Return [x, y] of the center of cell containing provided text 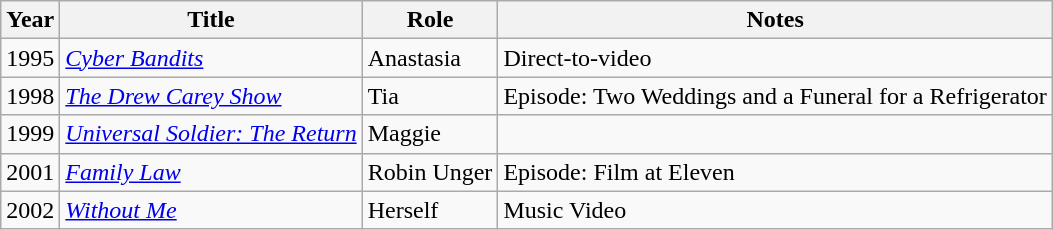
The Drew Carey Show [211, 96]
1995 [30, 58]
Without Me [211, 210]
Herself [430, 210]
Direct-to-video [775, 58]
Role [430, 20]
Title [211, 20]
Year [30, 20]
Maggie [430, 134]
2002 [30, 210]
Cyber Bandits [211, 58]
Episode: Film at Eleven [775, 172]
Anastasia [430, 58]
Notes [775, 20]
2001 [30, 172]
Episode: Two Weddings and a Funeral for a Refrigerator [775, 96]
Tia [430, 96]
Music Video [775, 210]
Universal Soldier: The Return [211, 134]
1999 [30, 134]
Family Law [211, 172]
Robin Unger [430, 172]
1998 [30, 96]
